Return [X, Y] of the center of cell containing provided text 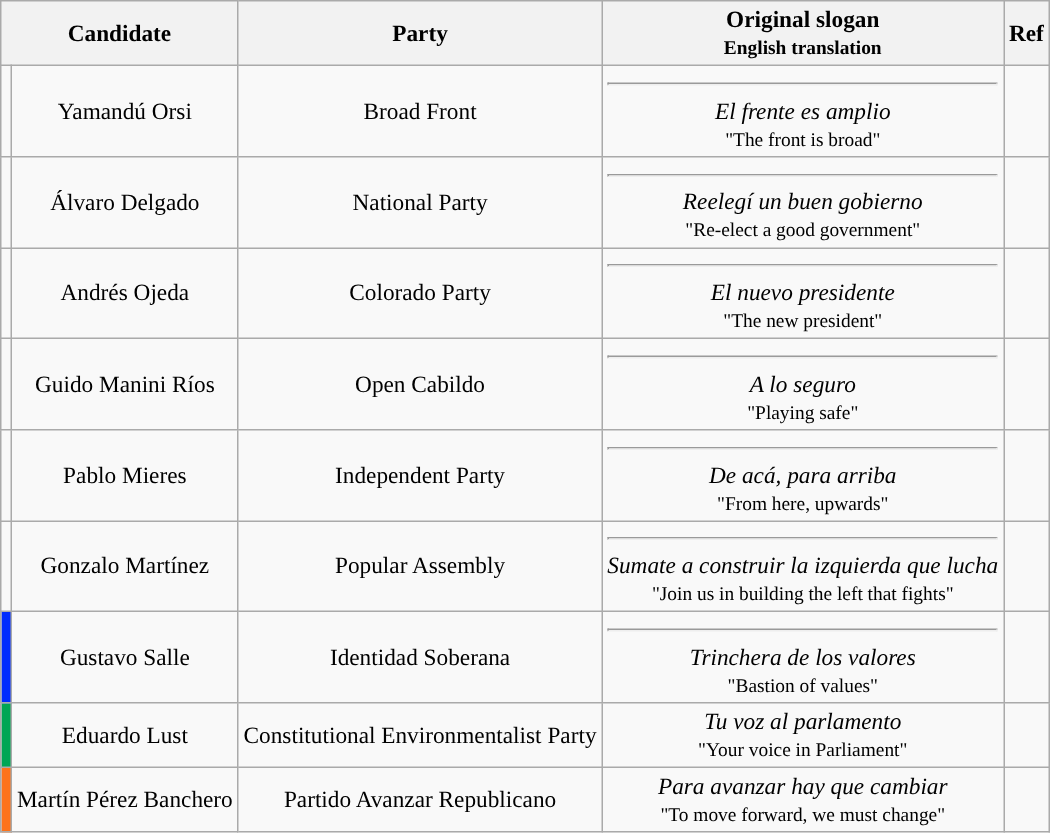
Original sloganEnglish translation [803, 32]
Broad Front [420, 110]
Colorado Party [420, 292]
Party [420, 32]
Gonzalo Martínez [126, 566]
Pablo Mieres [126, 474]
Tu voz al parlamento"Your voice in Parliament" [803, 734]
National Party [420, 202]
El nuevo presidente"The new president" [803, 292]
Popular Assembly [420, 566]
Reelegí un buen gobierno"Re-elect a good government" [803, 202]
Álvaro Delgado [126, 202]
Martín Pérez Banchero [126, 800]
Sumate a construir la izquierda que lucha"Join us in building the left that fights" [803, 566]
Open Cabildo [420, 384]
Partido Avanzar Republicano [420, 800]
Trinchera de los valores"Bastion of values" [803, 656]
Yamandú Orsi [126, 110]
Ref [1027, 32]
Gustavo Salle [126, 656]
De acá, para arriba"From here, upwards" [803, 474]
Guido Manini Ríos [126, 384]
El frente es amplio"The front is broad" [803, 110]
Independent Party [420, 474]
Para avanzar hay que cambiar"To move forward, we must change" [803, 800]
Constitutional Environmentalist Party [420, 734]
Candidate [120, 32]
A lo seguro"Playing safe" [803, 384]
Identidad Soberana [420, 656]
Eduardo Lust [126, 734]
Andrés Ojeda [126, 292]
